Return the (x, y) coordinate for the center point of the cell that contains the specified text.  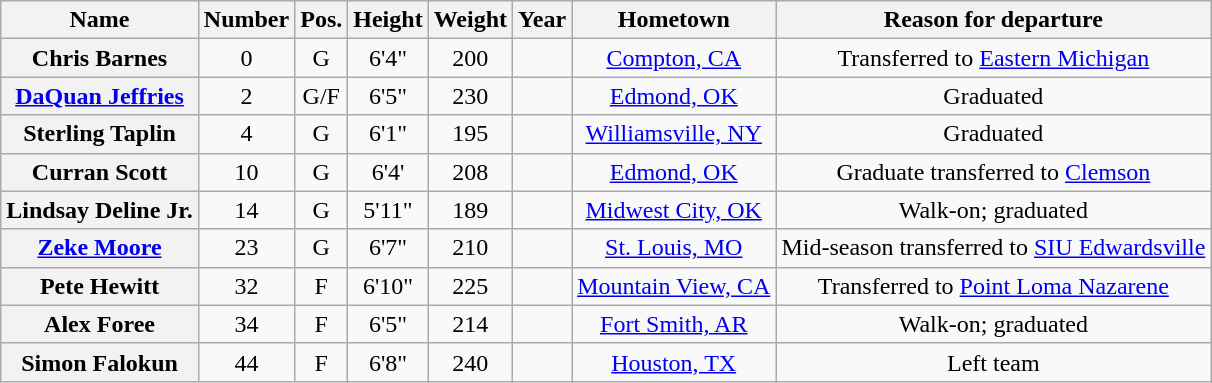
6'4" (388, 58)
Zeke Moore (100, 248)
Compton, CA (674, 58)
4 (246, 134)
6'4' (388, 172)
Mid-season transferred to SIU Edwardsville (994, 248)
Chris Barnes (100, 58)
Sterling Taplin (100, 134)
34 (246, 324)
0 (246, 58)
Transferred to Eastern Michigan (994, 58)
230 (470, 96)
Williamsville, NY (674, 134)
Lindsay Deline Jr. (100, 210)
Graduate transferred to Clemson (994, 172)
6'7" (388, 248)
Alex Foree (100, 324)
Weight (470, 20)
DaQuan Jeffries (100, 96)
Transferred to Point Loma Nazarene (994, 286)
23 (246, 248)
Midwest City, OK (674, 210)
208 (470, 172)
Simon Falokun (100, 362)
Fort Smith, AR (674, 324)
10 (246, 172)
2 (246, 96)
6'8" (388, 362)
Mountain View, CA (674, 286)
Curran Scott (100, 172)
Houston, TX (674, 362)
14 (246, 210)
210 (470, 248)
Name (100, 20)
Height (388, 20)
189 (470, 210)
200 (470, 58)
240 (470, 362)
214 (470, 324)
G/F (322, 96)
Left team (994, 362)
Reason for departure (994, 20)
195 (470, 134)
St. Louis, MO (674, 248)
32 (246, 286)
44 (246, 362)
6'10" (388, 286)
6'1" (388, 134)
Number (246, 20)
Year (542, 20)
Hometown (674, 20)
Pos. (322, 20)
225 (470, 286)
Pete Hewitt (100, 286)
5'11" (388, 210)
